Pinpoint the cell where the given text exists, returning its (x, y) midpoint coordinate. 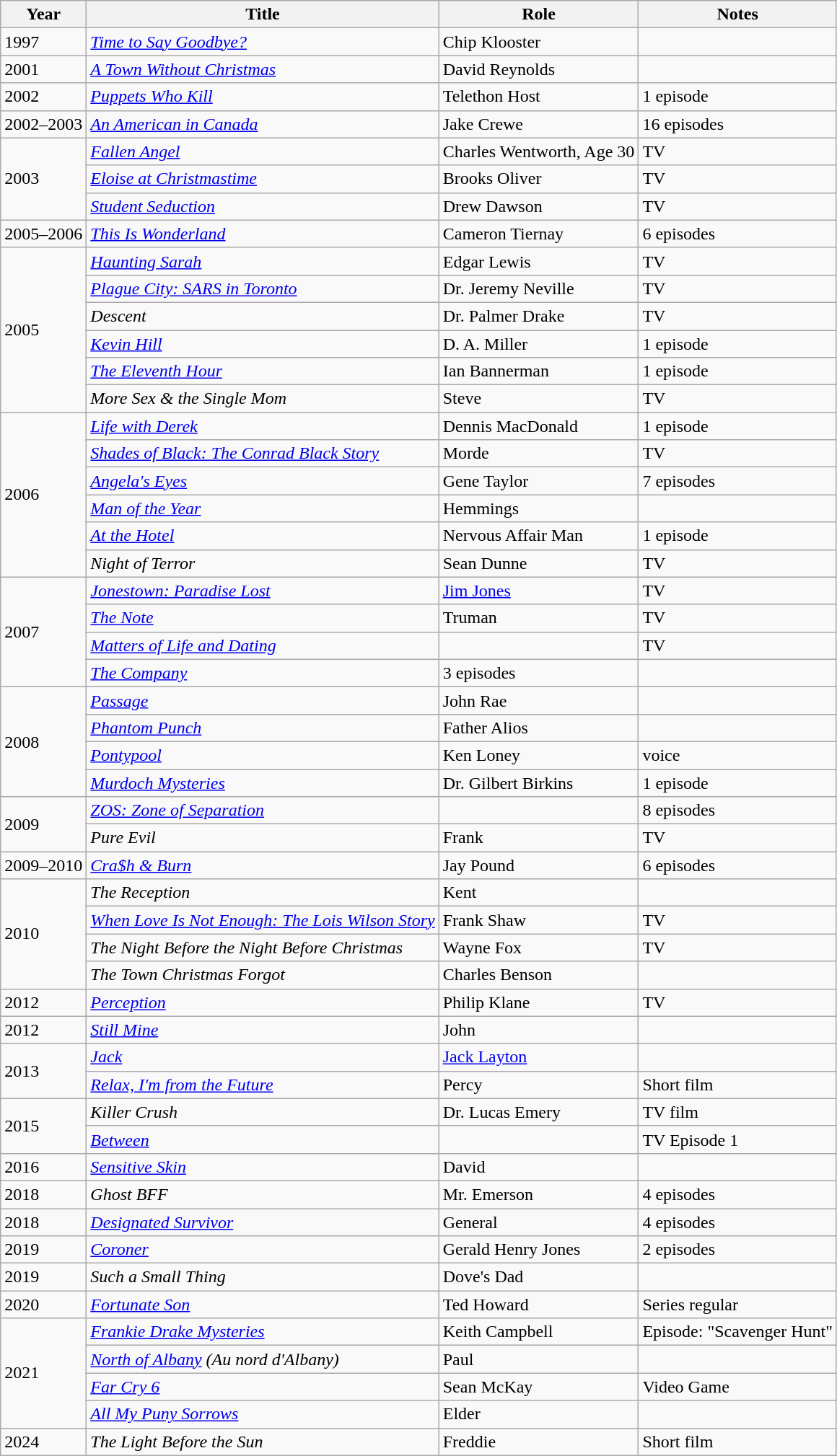
Dr. Lucas Emery (538, 1112)
Wayne Fox (538, 948)
Killer Crush (263, 1112)
Gerald Henry Jones (538, 1250)
Dennis MacDonald (538, 426)
Life with Derek (263, 426)
Cameron Tiernay (538, 234)
Coroner (263, 1250)
Dove's Dad (538, 1277)
A Town Without Christmas (263, 69)
7 episodes (737, 481)
Sean McKay (538, 1387)
2007 (43, 632)
Ken Loney (538, 755)
Dr. Jeremy Neville (538, 288)
2009 (43, 824)
North of Albany (Au nord d'Albany) (263, 1359)
Jay Pound (538, 865)
Frank (538, 838)
Shades of Black: The Conrad Black Story (263, 454)
This Is Wonderland (263, 234)
Night of Terror (263, 563)
Kevin Hill (263, 344)
When Love Is Not Enough: The Lois Wilson Story (263, 920)
Drew Dawson (538, 206)
Nervous Affair Man (538, 536)
Charles Benson (538, 975)
TV Episode 1 (737, 1139)
2010 (43, 934)
2021 (43, 1373)
The Eleventh Hour (263, 371)
Fortunate Son (263, 1305)
The Night Before the Night Before Christmas (263, 948)
Edgar Lewis (538, 261)
2002 (43, 97)
Jake Crewe (538, 124)
Haunting Sarah (263, 261)
Matters of Life and Dating (263, 645)
Paul (538, 1359)
John Rae (538, 700)
Student Seduction (263, 206)
Descent (263, 316)
Gene Taylor (538, 481)
Truman (538, 618)
Chip Klooster (538, 42)
2005–2006 (43, 234)
Still Mine (263, 1030)
Sean Dunne (538, 563)
The Town Christmas Forgot (263, 975)
Eloise at Christmastime (263, 179)
Percy (538, 1085)
Charles Wentworth, Age 30 (538, 151)
Morde (538, 454)
2005 (43, 330)
2006 (43, 495)
Father Alios (538, 728)
Year (43, 14)
The Company (263, 673)
Brooks Oliver (538, 179)
Notes (737, 14)
Puppets Who Kill (263, 97)
All My Puny Sorrows (263, 1414)
2003 (43, 179)
Plague City: SARS in Toronto (263, 288)
Series regular (737, 1305)
The Light Before the Sun (263, 1442)
David (538, 1167)
The Note (263, 618)
Hemmings (538, 508)
Episode: "Scavenger Hunt" (737, 1332)
Perception (263, 1002)
2002–2003 (43, 124)
Steve (538, 399)
2 episodes (737, 1250)
Sensitive Skin (263, 1167)
D. A. Miller (538, 344)
Jonestown: Paradise Lost (263, 591)
An American in Canada (263, 124)
Freddie (538, 1442)
Dr. Palmer Drake (538, 316)
2013 (43, 1071)
Angela's Eyes (263, 481)
Philip Klane (538, 1002)
Frankie Drake Mysteries (263, 1332)
2001 (43, 69)
2016 (43, 1167)
Jim Jones (538, 591)
TV film (737, 1112)
2020 (43, 1305)
voice (737, 755)
Title (263, 14)
Frank Shaw (538, 920)
Murdoch Mysteries (263, 782)
Jack Layton (538, 1057)
Man of the Year (263, 508)
Ted Howard (538, 1305)
Cra$h & Burn (263, 865)
Phantom Punch (263, 728)
2015 (43, 1126)
Relax, I'm from the Future (263, 1085)
Between (263, 1139)
Mr. Emerson (538, 1194)
General (538, 1222)
2024 (43, 1442)
Such a Small Thing (263, 1277)
Ghost BFF (263, 1194)
Video Game (737, 1387)
8 episodes (737, 811)
Fallen Angel (263, 151)
1997 (43, 42)
John (538, 1030)
Time to Say Goodbye? (263, 42)
Telethon Host (538, 97)
More Sex & the Single Mom (263, 399)
Dr. Gilbert Birkins (538, 782)
Ian Bannerman (538, 371)
Keith Campbell (538, 1332)
At the Hotel (263, 536)
Designated Survivor (263, 1222)
2009–2010 (43, 865)
The Reception (263, 893)
Pontypool (263, 755)
2008 (43, 741)
Kent (538, 893)
David Reynolds (538, 69)
Far Cry 6 (263, 1387)
Elder (538, 1414)
ZOS: Zone of Separation (263, 811)
Role (538, 14)
16 episodes (737, 124)
Jack (263, 1057)
Passage (263, 700)
Pure Evil (263, 838)
3 episodes (538, 673)
